Provide the (x, y) coordinate of the cell's center where the given text is located.  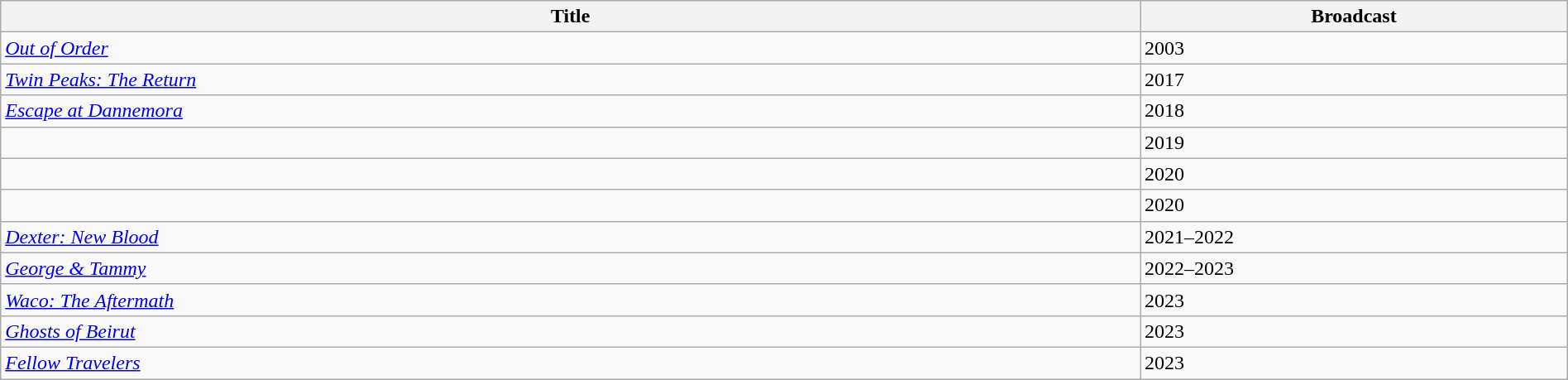
Broadcast (1355, 17)
Fellow Travelers (571, 363)
George & Tammy (571, 268)
Title (571, 17)
Twin Peaks: The Return (571, 79)
2017 (1355, 79)
Waco: The Aftermath (571, 300)
Escape at Dannemora (571, 111)
2019 (1355, 142)
2018 (1355, 111)
Ghosts of Beirut (571, 331)
2021–2022 (1355, 237)
Dexter: New Blood (571, 237)
Out of Order (571, 48)
2022–2023 (1355, 268)
2003 (1355, 48)
